Detect which cell encompasses the target text, then output its (X, Y) center coordinate. 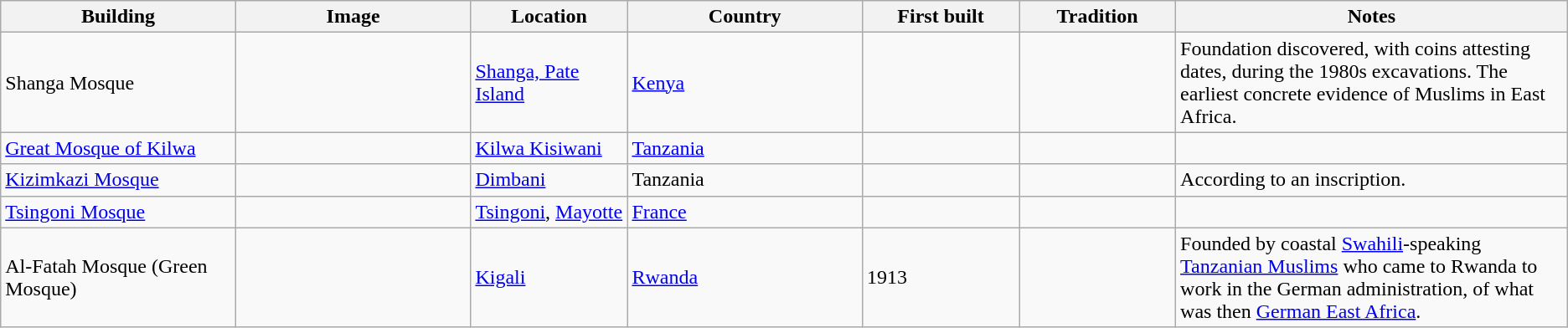
Image (353, 17)
Rwanda (745, 278)
Shanga, Pate Island (549, 82)
Tsingoni, Mayotte (549, 212)
Kenya (745, 82)
First built (940, 17)
Founded by coastal Swahili-speaking Tanzanian Muslims who came to Rwanda to work in the German administration, of what was then German East Africa. (1372, 278)
Foundation discovered, with coins attesting dates, during the 1980s excavations. The earliest concrete evidence of Muslims in East Africa. (1372, 82)
Tradition (1097, 17)
1913 (940, 278)
Notes (1372, 17)
Dimbani (549, 180)
Tsingoni Mosque (119, 212)
Building (119, 17)
Shanga Mosque (119, 82)
Location (549, 17)
Kizimkazi Mosque (119, 180)
Kilwa Kisiwani (549, 148)
Al-Fatah Mosque (Green Mosque) (119, 278)
Great Mosque of Kilwa (119, 148)
Kigali (549, 278)
According to an inscription. (1372, 180)
France (745, 212)
Country (745, 17)
